Determine the [x, y] coordinate at the center of the cell enclosing the given text.  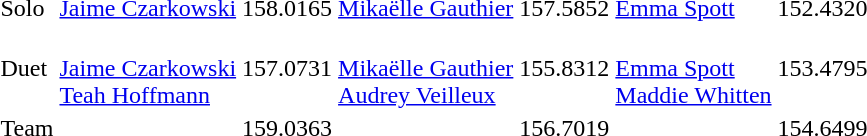
Emma SpottMaddie Whitten [694, 68]
Jaime CzarkowskiTeah Hoffmann [148, 68]
Mikaëlle GauthierAudrey Veilleux [426, 68]
157.0731 [288, 68]
155.8312 [564, 68]
